Output the (x, y) coordinate of the center of the cell containing the given text.  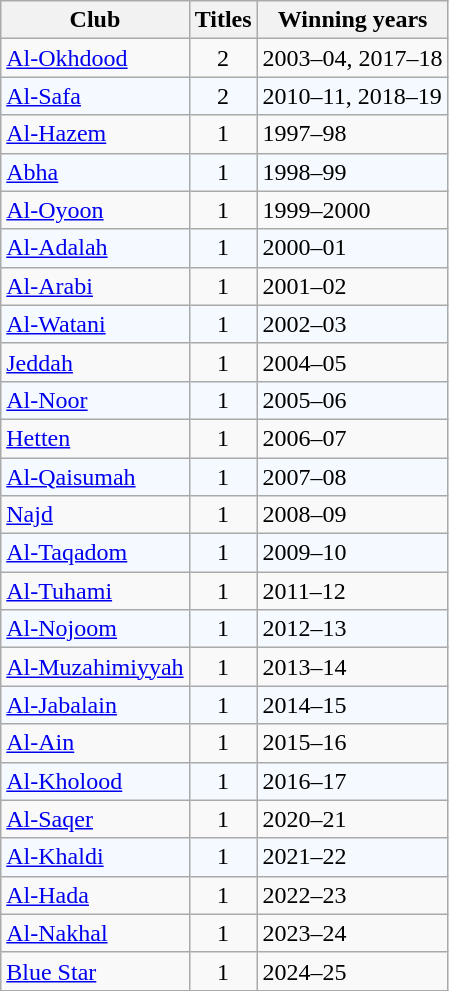
2012–13 (352, 629)
Titles (223, 20)
Al-Safa (95, 96)
Al-Ain (95, 743)
2008–09 (352, 515)
Al-Hazem (95, 134)
2001–02 (352, 286)
1999–2000 (352, 210)
2009–10 (352, 553)
Al-Oyoon (95, 210)
2016–17 (352, 781)
Jeddah (95, 362)
Al-Taqadom (95, 553)
Najd (95, 515)
Al-Saqer (95, 819)
Winning years (352, 20)
2003–04, 2017–18 (352, 58)
2010–11, 2018–19 (352, 96)
2013–14 (352, 667)
2000–01 (352, 248)
1998–99 (352, 172)
2024–25 (352, 971)
Al-Nakhal (95, 933)
2021–22 (352, 857)
Al-Okhdood (95, 58)
Al-Nojoom (95, 629)
Al-Kholood (95, 781)
Al-Jabalain (95, 705)
Al-Arabi (95, 286)
2005–06 (352, 400)
2002–03 (352, 324)
2011–12 (352, 591)
2015–16 (352, 743)
Blue Star (95, 971)
Al-Watani (95, 324)
Al-Tuhami (95, 591)
2006–07 (352, 438)
Abha (95, 172)
Al-Hada (95, 895)
Al-Noor (95, 400)
2020–21 (352, 819)
Al-Muzahimiyyah (95, 667)
2007–08 (352, 477)
Al-Khaldi (95, 857)
Al-Adalah (95, 248)
Hetten (95, 438)
Al-Qaisumah (95, 477)
2022–23 (352, 895)
2023–24 (352, 933)
2014–15 (352, 705)
Club (95, 20)
1997–98 (352, 134)
2004–05 (352, 362)
